Output the [x, y] coordinate of the center of the cell containing the given text.  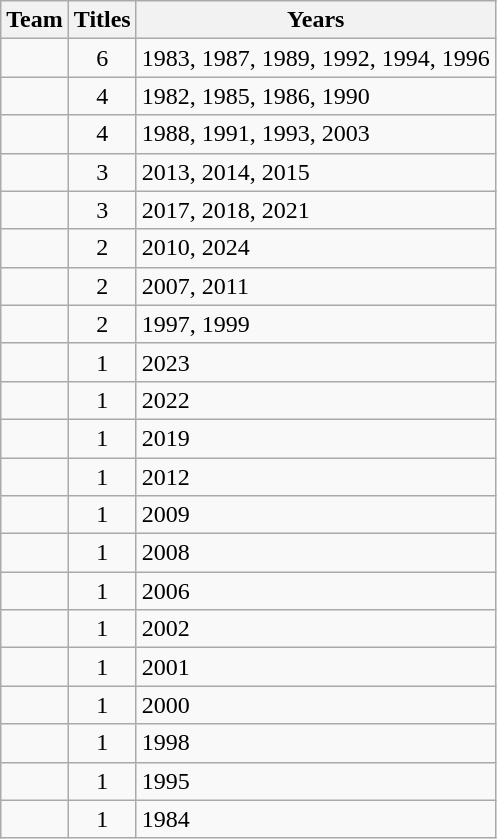
2007, 2011 [316, 286]
1988, 1991, 1993, 2003 [316, 134]
2001 [316, 667]
1995 [316, 781]
1997, 1999 [316, 324]
1983, 1987, 1989, 1992, 1994, 1996 [316, 58]
2019 [316, 438]
Titles [102, 20]
2010, 2024 [316, 248]
2006 [316, 591]
2023 [316, 362]
2008 [316, 553]
6 [102, 58]
2022 [316, 400]
2000 [316, 705]
1984 [316, 819]
Years [316, 20]
1998 [316, 743]
2013, 2014, 2015 [316, 172]
Team [35, 20]
1982, 1985, 1986, 1990 [316, 96]
2012 [316, 477]
2009 [316, 515]
2017, 2018, 2021 [316, 210]
2002 [316, 629]
